Pinpoint the cell where the given text exists, returning its (X, Y) midpoint coordinate. 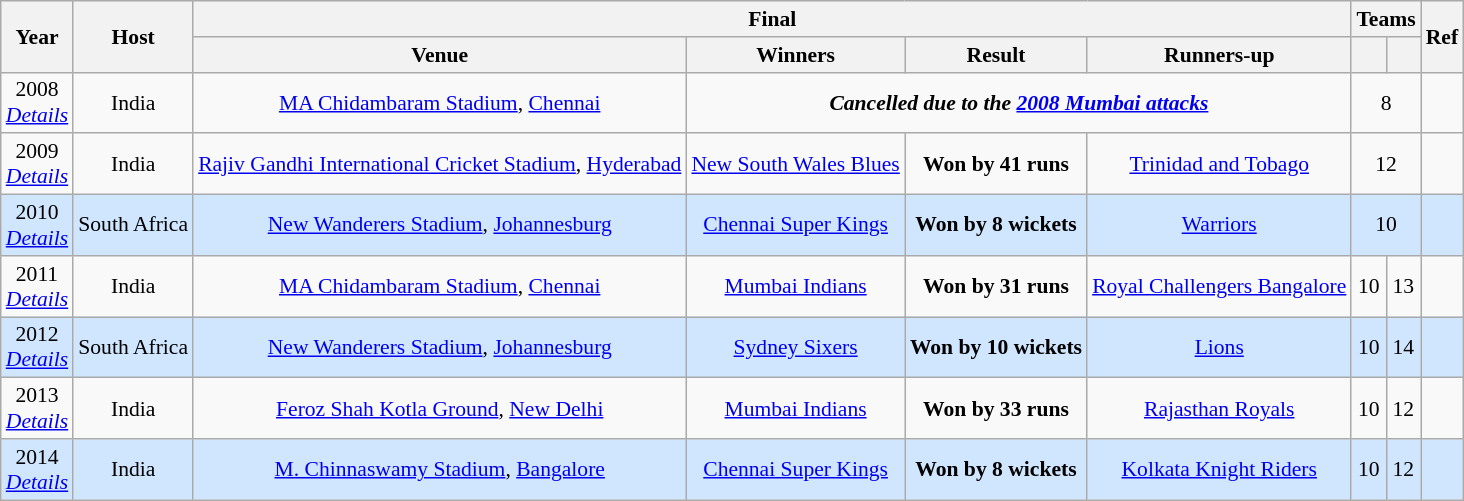
M. Chinnaswamy Stadium, Bangalore (440, 470)
Final (772, 19)
Feroz Shah Kotla Ground, New Delhi (440, 408)
Host (133, 36)
Warriors (1219, 226)
Year (37, 36)
2011Details (37, 286)
Runners-up (1219, 55)
Teams (1386, 19)
Venue (440, 55)
8 (1386, 102)
Won by 10 wickets (996, 348)
Won by 33 runs (996, 408)
Won by 41 runs (996, 164)
Trinidad and Tobago (1219, 164)
Lions (1219, 348)
Sydney Sixers (795, 348)
2010Details (37, 226)
2012Details (37, 348)
Kolkata Knight Riders (1219, 470)
2008Details (37, 102)
Won by 31 runs (996, 286)
13 (1404, 286)
2013Details (37, 408)
Cancelled due to the 2008 Mumbai attacks (1018, 102)
Rajiv Gandhi International Cricket Stadium, Hyderabad (440, 164)
2009Details (37, 164)
Winners (795, 55)
Rajasthan Royals (1219, 408)
Royal Challengers Bangalore (1219, 286)
New South Wales Blues (795, 164)
Ref (1442, 36)
Result (996, 55)
14 (1404, 348)
2014Details (37, 470)
